Return the (X, Y) coordinate for the center point of the cell that contains the specified text.  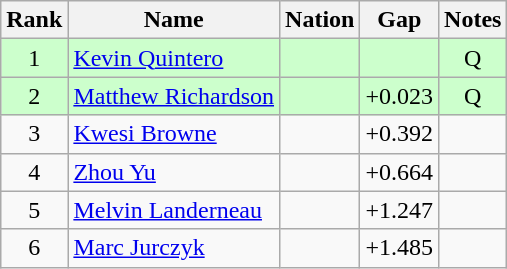
+1.485 (400, 248)
4 (34, 172)
Marc Jurczyk (174, 248)
+1.247 (400, 210)
2 (34, 96)
Notes (473, 20)
3 (34, 134)
1 (34, 58)
5 (34, 210)
Name (174, 20)
+0.392 (400, 134)
Melvin Landerneau (174, 210)
Nation (320, 20)
Kwesi Browne (174, 134)
Gap (400, 20)
+0.023 (400, 96)
Rank (34, 20)
Matthew Richardson (174, 96)
Zhou Yu (174, 172)
+0.664 (400, 172)
6 (34, 248)
Kevin Quintero (174, 58)
